Extract the [x, y] coordinate from the center of the cell holding the provided text.  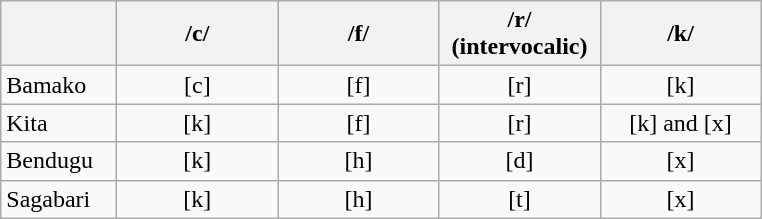
Kita [59, 123]
[k] and [x] [680, 123]
/k/ [680, 34]
/c/ [198, 34]
Bamako [59, 85]
/f/ [358, 34]
Bendugu [59, 161]
[t] [520, 199]
[c] [198, 85]
/r/ (intervocalic) [520, 34]
Sagabari [59, 199]
[d] [520, 161]
